Return (X, Y) of the center of cell containing provided text 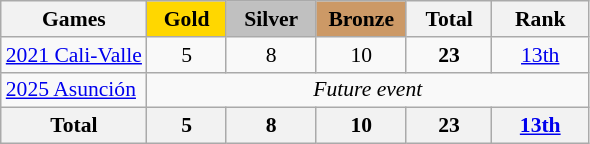
2025 Asunción (74, 90)
2021 Cali-Valle (74, 55)
Gold (186, 19)
Bronze (361, 19)
Silver (271, 19)
Games (74, 19)
Future event (368, 90)
Rank (540, 19)
